Return the [X, Y] coordinate for the center point of the cell that contains the specified text.  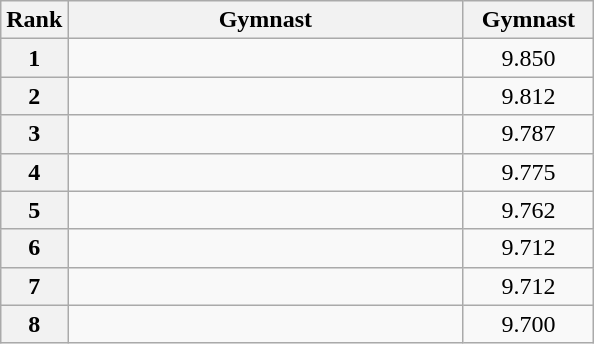
9.812 [528, 96]
4 [34, 172]
Rank [34, 20]
6 [34, 248]
9.850 [528, 58]
8 [34, 324]
2 [34, 96]
9.787 [528, 134]
3 [34, 134]
5 [34, 210]
9.775 [528, 172]
9.700 [528, 324]
1 [34, 58]
7 [34, 286]
9.762 [528, 210]
